Return the [X, Y] coordinate for the center point of the cell that contains the specified text.  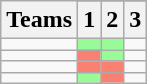
Teams [40, 20]
2 [112, 20]
1 [90, 20]
3 [136, 20]
